Locate the cell with the specified text and output its [X, Y] center coordinate. 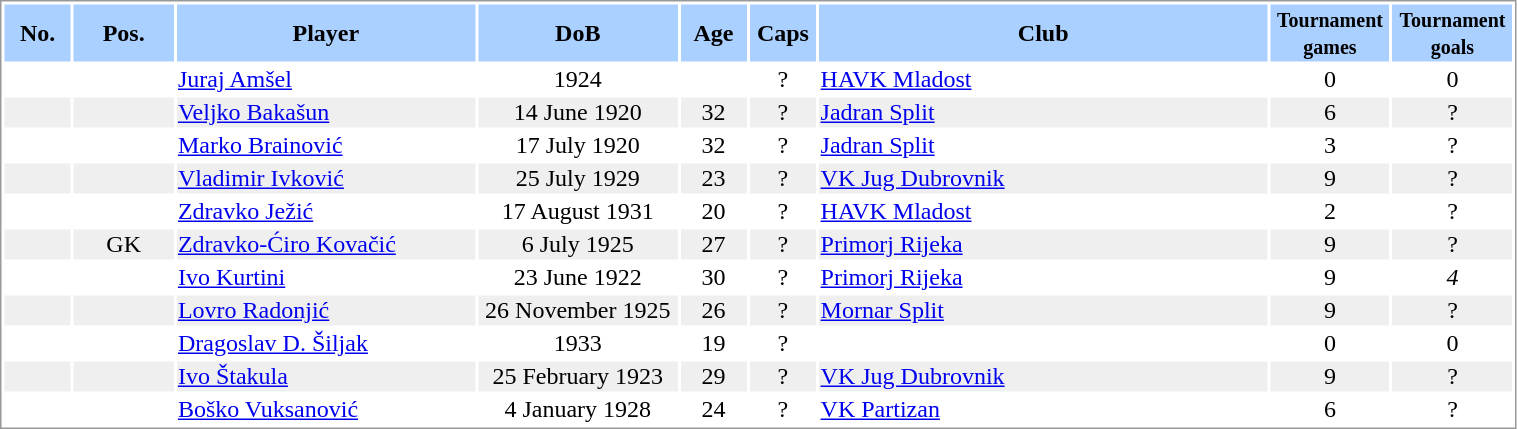
30 [713, 277]
Dragoslav D. Šiljak [326, 343]
Mornar Split [1043, 311]
26 November 1925 [578, 311]
No. [37, 32]
Ivo Štakula [326, 377]
Age [713, 32]
Ivo Kurtini [326, 277]
14 June 1920 [578, 113]
Player [326, 32]
Lovro Radonjić [326, 311]
1933 [578, 343]
23 June 1922 [578, 277]
Boško Vuksanović [326, 409]
Pos. [124, 32]
Club [1043, 32]
2 [1330, 211]
29 [713, 377]
Veljko Bakašun [326, 113]
19 [713, 343]
17 July 1920 [578, 145]
GK [124, 245]
Marko Brainović [326, 145]
DoB [578, 32]
6 July 1925 [578, 245]
VK Partizan [1043, 409]
Juraj Amšel [326, 79]
3 [1330, 145]
23 [713, 179]
Zdravko-Ćiro Kovačić [326, 245]
Vladimir Ivković [326, 179]
Tournamentgoals [1453, 32]
17 August 1931 [578, 211]
27 [713, 245]
25 July 1929 [578, 179]
20 [713, 211]
Zdravko Ježić [326, 211]
25 February 1923 [578, 377]
24 [713, 409]
26 [713, 311]
Caps [783, 32]
4 January 1928 [578, 409]
4 [1453, 277]
Tournamentgames [1330, 32]
1924 [578, 79]
